Find where the given text appears and provide that cell's center as (x, y) coordinate. 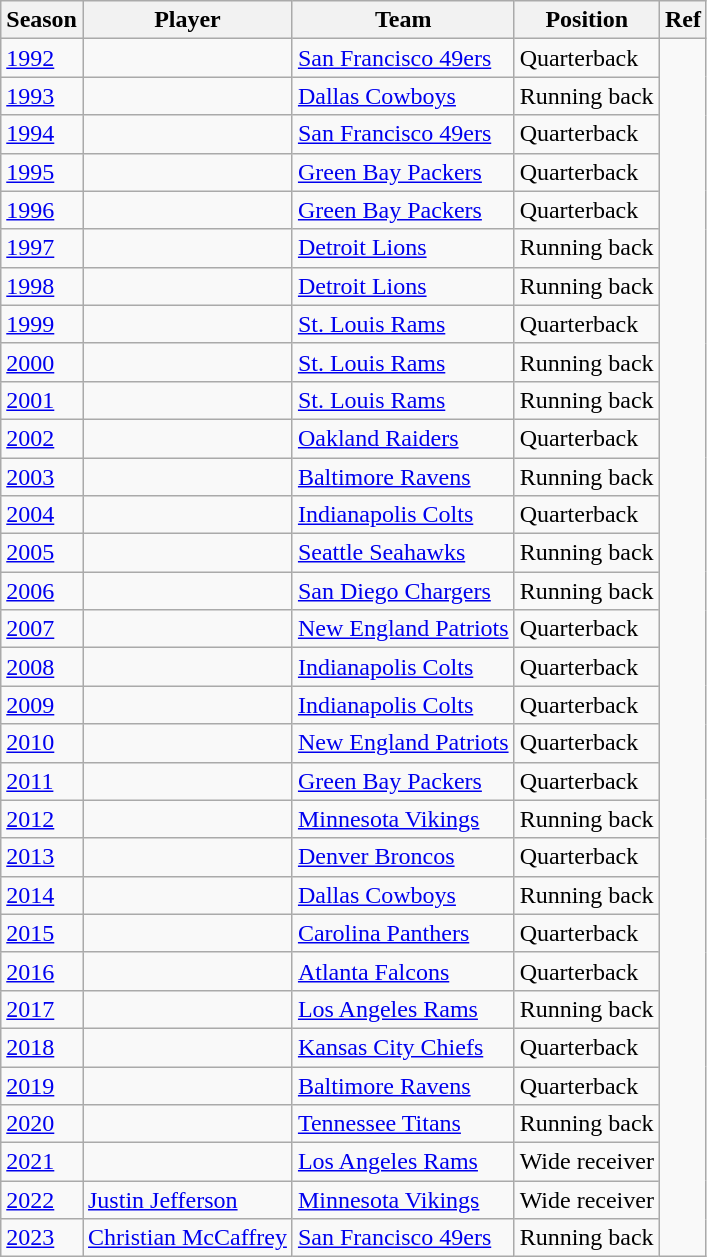
Player (187, 20)
Oakland Raiders (403, 438)
San Diego Chargers (403, 591)
1997 (42, 248)
2018 (42, 1047)
Ref (682, 20)
2009 (42, 705)
2001 (42, 400)
2007 (42, 629)
2011 (42, 781)
Seattle Seahawks (403, 553)
Justin Jefferson (187, 1200)
1996 (42, 210)
Christian McCaffrey (187, 1238)
Atlanta Falcons (403, 971)
2010 (42, 743)
Team (403, 20)
2006 (42, 591)
2000 (42, 362)
2013 (42, 857)
2022 (42, 1200)
2008 (42, 667)
2002 (42, 438)
2023 (42, 1238)
2019 (42, 1085)
1992 (42, 58)
Carolina Panthers (403, 933)
Denver Broncos (403, 857)
2015 (42, 933)
Season (42, 20)
2016 (42, 971)
2020 (42, 1124)
2017 (42, 1009)
1995 (42, 172)
1994 (42, 134)
2021 (42, 1162)
1999 (42, 324)
2005 (42, 553)
2014 (42, 895)
1993 (42, 96)
2003 (42, 477)
2012 (42, 819)
Kansas City Chiefs (403, 1047)
Tennessee Titans (403, 1124)
2004 (42, 515)
1998 (42, 286)
Position (586, 20)
